Find where the given text appears and provide that cell's center as [x, y] coordinate. 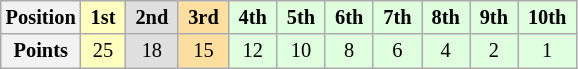
8 [349, 51]
15 [203, 51]
3rd [203, 17]
8th [446, 17]
Points [41, 51]
25 [104, 51]
4th [253, 17]
18 [152, 51]
1 [547, 51]
4 [446, 51]
Position [41, 17]
7th [397, 17]
2 [494, 51]
10th [547, 17]
9th [494, 17]
12 [253, 51]
2nd [152, 17]
10 [301, 51]
1st [104, 17]
6th [349, 17]
6 [397, 51]
5th [301, 17]
